Return the [x, y] coordinate for the center point of the cell that contains the specified text.  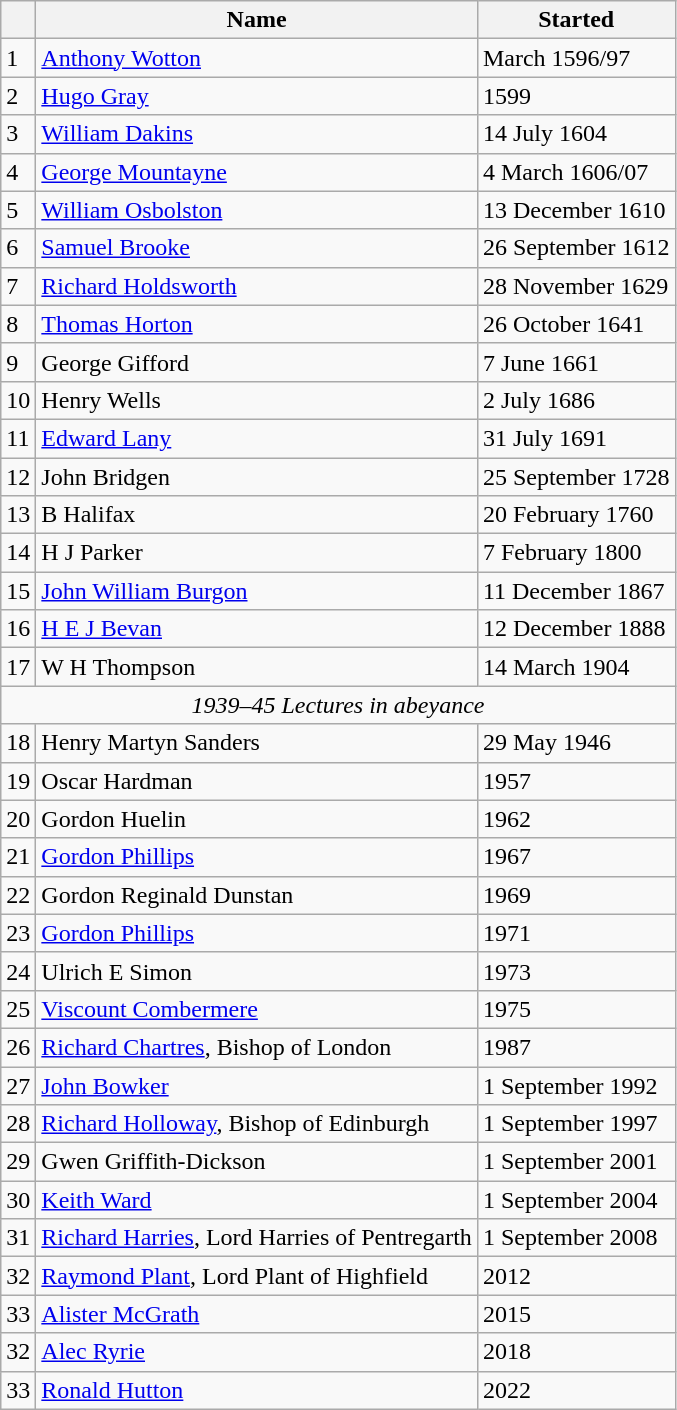
19 [18, 781]
30 [18, 1200]
18 [18, 743]
6 [18, 248]
George Gifford [257, 362]
1975 [576, 1009]
1987 [576, 1047]
Richard Chartres, Bishop of London [257, 1047]
W H Thompson [257, 667]
1 [18, 58]
4 [18, 172]
Ulrich E Simon [257, 971]
H J Parker [257, 553]
7 [18, 286]
14 March 1904 [576, 667]
1 September 1992 [576, 1085]
28 November 1629 [576, 286]
2012 [576, 1276]
2015 [576, 1314]
William Dakins [257, 134]
John William Burgon [257, 591]
Edward Lany [257, 438]
George Mountayne [257, 172]
25 [18, 1009]
Raymond Plant, Lord Plant of Highfield [257, 1276]
Richard Holloway, Bishop of Edinburgh [257, 1124]
11 December 1867 [576, 591]
29 May 1946 [576, 743]
31 July 1691 [576, 438]
Keith Ward [257, 1200]
2 July 1686 [576, 400]
8 [18, 324]
Thomas Horton [257, 324]
B Halifax [257, 515]
1599 [576, 96]
7 June 1661 [576, 362]
Alister McGrath [257, 1314]
9 [18, 362]
4 March 1606/07 [576, 172]
10 [18, 400]
Alec Ryrie [257, 1352]
Ronald Hutton [257, 1390]
1939–45 Lectures in abeyance [338, 705]
1 September 2008 [576, 1238]
26 September 1612 [576, 248]
12 [18, 477]
26 October 1641 [576, 324]
Gwen Griffith-Dickson [257, 1162]
1957 [576, 781]
31 [18, 1238]
1 September 1997 [576, 1124]
7 February 1800 [576, 553]
13 December 1610 [576, 210]
15 [18, 591]
1967 [576, 857]
27 [18, 1085]
1 September 2001 [576, 1162]
Name [257, 20]
25 September 1728 [576, 477]
23 [18, 933]
13 [18, 515]
H E J Bevan [257, 629]
26 [18, 1047]
1969 [576, 895]
14 [18, 553]
1971 [576, 933]
Richard Holdsworth [257, 286]
William Osbolston [257, 210]
Hugo Gray [257, 96]
5 [18, 210]
1973 [576, 971]
28 [18, 1124]
Anthony Wotton [257, 58]
3 [18, 134]
24 [18, 971]
1 September 2004 [576, 1200]
Started [576, 20]
17 [18, 667]
2022 [576, 1390]
20 [18, 819]
29 [18, 1162]
1962 [576, 819]
14 July 1604 [576, 134]
March 1596/97 [576, 58]
Gordon Reginald Dunstan [257, 895]
2 [18, 96]
Richard Harries, Lord Harries of Pentregarth [257, 1238]
Henry Martyn Sanders [257, 743]
2018 [576, 1352]
Samuel Brooke [257, 248]
Viscount Combermere [257, 1009]
11 [18, 438]
John Bowker [257, 1085]
21 [18, 857]
16 [18, 629]
12 December 1888 [576, 629]
Gordon Huelin [257, 819]
John Bridgen [257, 477]
22 [18, 895]
Henry Wells [257, 400]
20 February 1760 [576, 515]
Oscar Hardman [257, 781]
